From the cell containing the given text, extract its center point as [X, Y] coordinate. 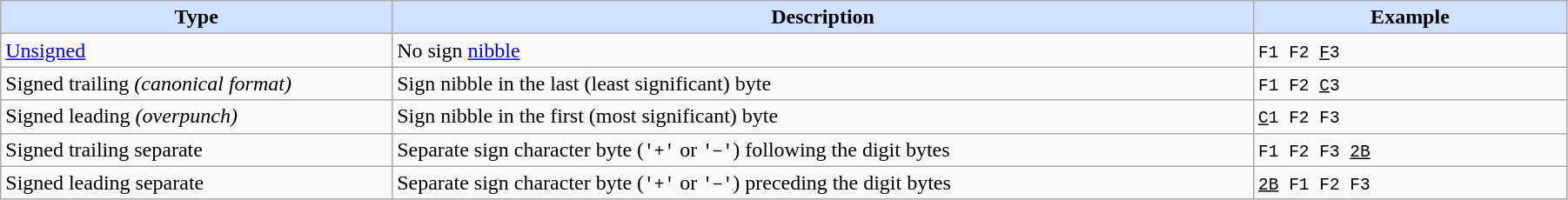
Signed leading separate [197, 183]
Signed trailing separate [197, 150]
F1 F2 F3 2B [1410, 150]
2B F1 F2 F3 [1410, 183]
Unsigned [197, 50]
Example [1410, 17]
No sign nibble [823, 50]
Separate sign character byte ('+' or '−') preceding the digit bytes [823, 183]
Signed trailing (canonical format) [197, 83]
Type [197, 17]
Sign nibble in the first (most significant) byte [823, 117]
C1 F2 F3 [1410, 117]
Signed leading (overpunch) [197, 117]
Separate sign character byte ('+' or '−') following the digit bytes [823, 150]
F1 F2 F3 [1410, 50]
Description [823, 17]
F1 F2 C3 [1410, 83]
Sign nibble in the last (least significant) byte [823, 83]
